Pinpoint the cell where the given text exists, returning its (X, Y) midpoint coordinate. 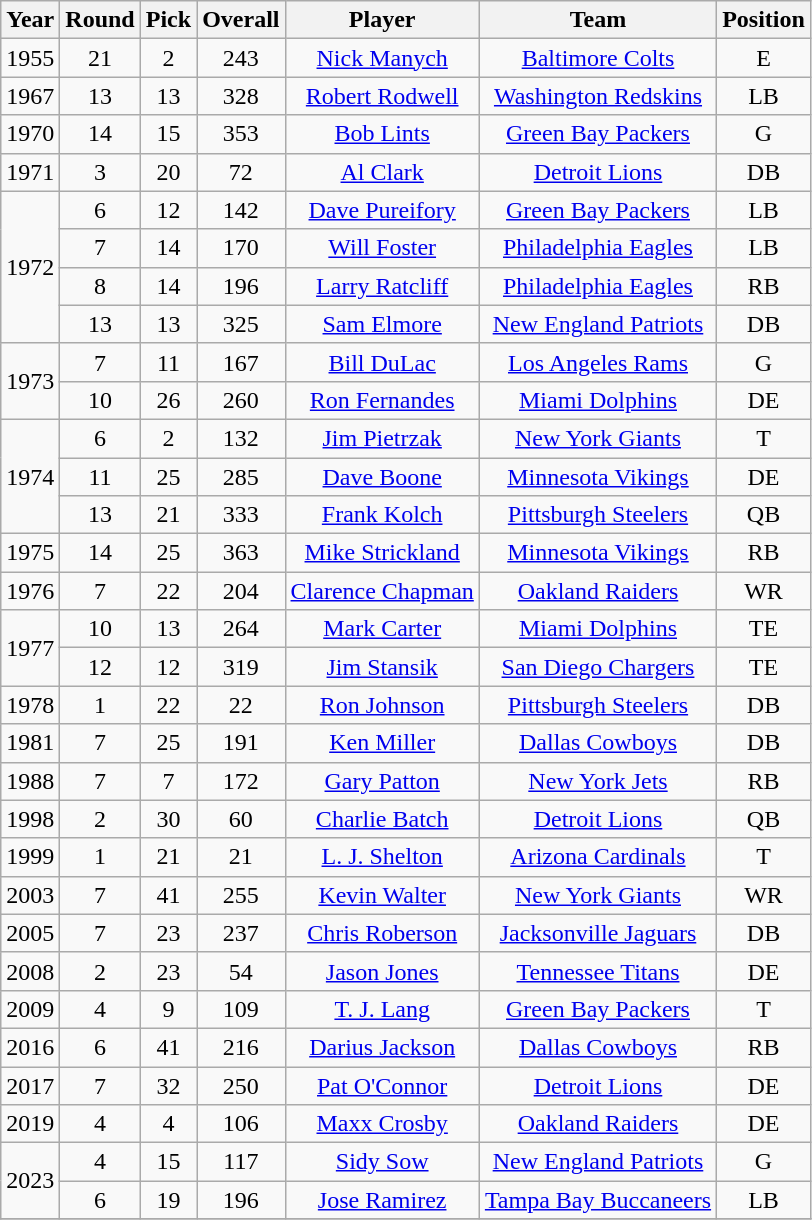
260 (241, 400)
204 (241, 591)
191 (241, 743)
132 (241, 438)
2017 (30, 1085)
2023 (30, 1181)
Position (764, 20)
Frank Kolch (382, 515)
Charlie Batch (382, 819)
32 (168, 1085)
3 (100, 172)
1999 (30, 857)
106 (241, 1124)
1978 (30, 705)
Jim Pietrzak (382, 438)
Sidy Sow (382, 1162)
264 (241, 629)
2019 (30, 1124)
117 (241, 1162)
2005 (30, 933)
2008 (30, 971)
E (764, 58)
2003 (30, 895)
Bill DuLac (382, 362)
Year (30, 20)
243 (241, 58)
Jim Stansik (382, 667)
Pat O'Connor (382, 1085)
325 (241, 324)
L. J. Shelton (382, 857)
1970 (30, 134)
255 (241, 895)
Jason Jones (382, 971)
Kevin Walter (382, 895)
Arizona Cardinals (598, 857)
9 (168, 1009)
26 (168, 400)
250 (241, 1085)
20 (168, 172)
19 (168, 1200)
Washington Redskins (598, 96)
109 (241, 1009)
Player (382, 20)
Robert Rodwell (382, 96)
1981 (30, 743)
Ron Fernandes (382, 400)
328 (241, 96)
Tampa Bay Buccaneers (598, 1200)
72 (241, 172)
333 (241, 515)
1955 (30, 58)
54 (241, 971)
Nick Manych (382, 58)
Will Foster (382, 248)
60 (241, 819)
30 (168, 819)
Overall (241, 20)
142 (241, 210)
1998 (30, 819)
1971 (30, 172)
1988 (30, 781)
Clarence Chapman (382, 591)
1967 (30, 96)
Darius Jackson (382, 1047)
Los Angeles Rams (598, 362)
Dave Boone (382, 477)
Pick (168, 20)
Tennessee Titans (598, 971)
1973 (30, 381)
Mark Carter (382, 629)
T. J. Lang (382, 1009)
1974 (30, 476)
Jacksonville Jaguars (598, 933)
237 (241, 933)
170 (241, 248)
2009 (30, 1009)
Sam Elmore (382, 324)
1975 (30, 553)
Jose Ramirez (382, 1200)
Ken Miller (382, 743)
Mike Strickland (382, 553)
167 (241, 362)
Ron Johnson (382, 705)
Gary Patton (382, 781)
Round (100, 20)
Chris Roberson (382, 933)
2016 (30, 1047)
Maxx Crosby (382, 1124)
San Diego Chargers (598, 667)
216 (241, 1047)
1977 (30, 648)
363 (241, 553)
Bob Lints (382, 134)
353 (241, 134)
1976 (30, 591)
Larry Ratcliff (382, 286)
1972 (30, 267)
New York Jets (598, 781)
172 (241, 781)
Al Clark (382, 172)
Team (598, 20)
285 (241, 477)
Dave Pureifory (382, 210)
319 (241, 667)
8 (100, 286)
Baltimore Colts (598, 58)
